For the text-containing cell, return its midpoint in (x, y) coordinate format. 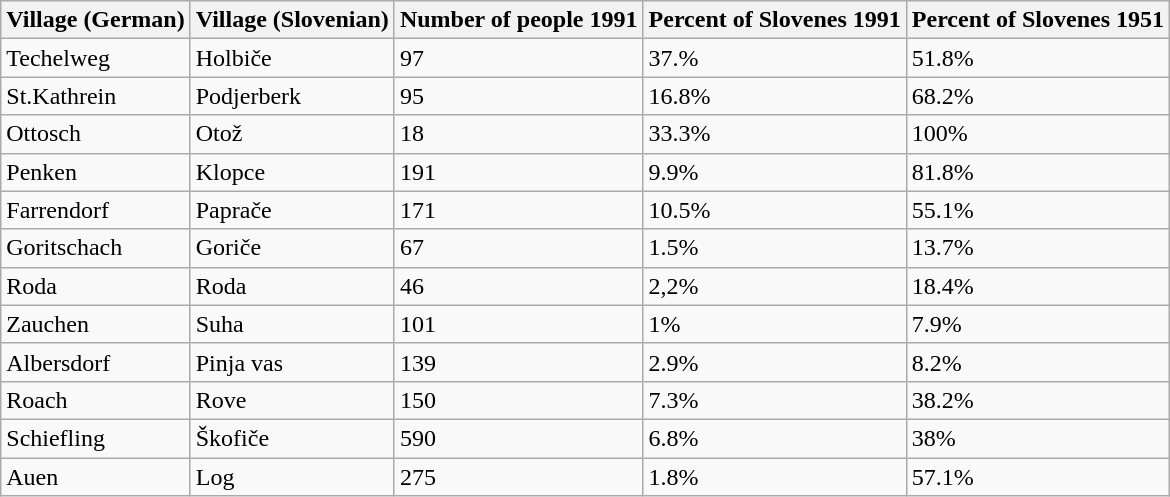
13.7% (1038, 248)
Village (Slovenian) (292, 20)
100% (1038, 134)
51.8% (1038, 58)
Pinja vas (292, 362)
Number of people 1991 (518, 20)
Schiefling (96, 438)
Škofiče (292, 438)
18 (518, 134)
8.2% (1038, 362)
Roach (96, 400)
1.5% (774, 248)
Otož (292, 134)
171 (518, 210)
Goriče (292, 248)
37.% (774, 58)
16.8% (774, 96)
6.8% (774, 438)
St.Kathrein (96, 96)
Zauchen (96, 324)
38% (1038, 438)
Techelweg (96, 58)
57.1% (1038, 477)
Auen (96, 477)
Ottosch (96, 134)
Percent of Slovenes 1951 (1038, 20)
2,2% (774, 286)
10.5% (774, 210)
81.8% (1038, 172)
Paprače (292, 210)
139 (518, 362)
55.1% (1038, 210)
18.4% (1038, 286)
Podjerberk (292, 96)
68.2% (1038, 96)
38.2% (1038, 400)
Rove (292, 400)
275 (518, 477)
Percent of Slovenes 1991 (774, 20)
7.3% (774, 400)
590 (518, 438)
7.9% (1038, 324)
Log (292, 477)
Village (German) (96, 20)
101 (518, 324)
Goritschach (96, 248)
9.9% (774, 172)
1% (774, 324)
46 (518, 286)
1.8% (774, 477)
Suha (292, 324)
Penken (96, 172)
67 (518, 248)
191 (518, 172)
150 (518, 400)
Klopce (292, 172)
Albersdorf (96, 362)
97 (518, 58)
Farrendorf (96, 210)
95 (518, 96)
2.9% (774, 362)
Holbiče (292, 58)
33.3% (774, 134)
